Determine the [X, Y] coordinate at the center of the cell enclosing the given text.  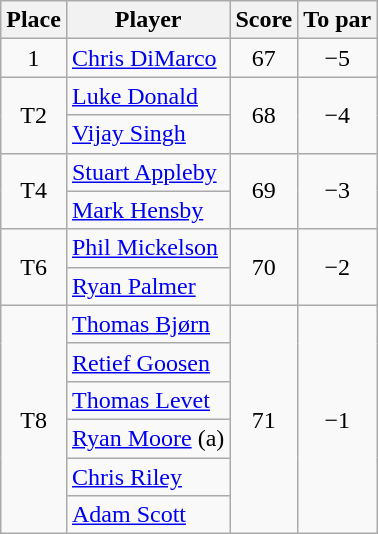
Vijay Singh [148, 134]
Stuart Appleby [148, 172]
Score [264, 20]
Ryan Palmer [148, 286]
Ryan Moore (a) [148, 438]
To par [338, 20]
Adam Scott [148, 515]
T2 [34, 115]
T8 [34, 419]
−3 [338, 191]
67 [264, 58]
Luke Donald [148, 96]
Thomas Levet [148, 400]
Phil Mickelson [148, 248]
1 [34, 58]
Mark Hensby [148, 210]
T6 [34, 267]
Player [148, 20]
−4 [338, 115]
Chris DiMarco [148, 58]
69 [264, 191]
−5 [338, 58]
Thomas Bjørn [148, 324]
70 [264, 267]
Chris Riley [148, 477]
−2 [338, 267]
Place [34, 20]
−1 [338, 419]
71 [264, 419]
T4 [34, 191]
Retief Goosen [148, 362]
68 [264, 115]
